Return (X, Y) of the center of cell containing provided text 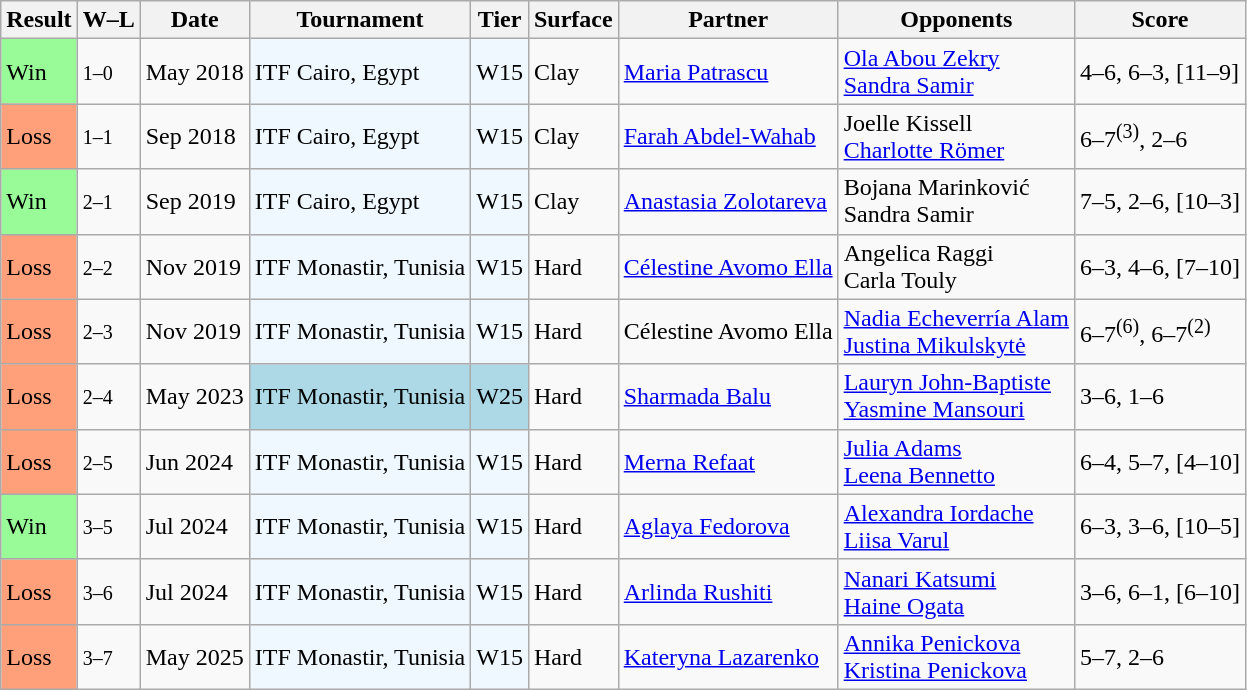
W–L (108, 20)
3–5 (108, 526)
Date (194, 20)
1–0 (108, 72)
May 2023 (194, 396)
6–7(3), 2–6 (1160, 136)
May 2025 (194, 656)
Surface (573, 20)
3–7 (108, 656)
Score (1160, 20)
Sep 2018 (194, 136)
6–3, 4–6, [7–10] (1160, 266)
Kateryna Lazarenko (728, 656)
1–1 (108, 136)
Farah Abdel-Wahab (728, 136)
5–7, 2–6 (1160, 656)
Tier (500, 20)
Result (39, 20)
May 2018 (194, 72)
3–6, 1–6 (1160, 396)
2–5 (108, 462)
2–2 (108, 266)
6–4, 5–7, [4–10] (1160, 462)
Aglaya Fedorova (728, 526)
6–7(6), 6–7(2) (1160, 332)
W25 (500, 396)
Nanari Katsumi Haine Ogata (956, 592)
Bojana Marinković Sandra Samir (956, 202)
3–6 (108, 592)
Joelle Kissell Charlotte Römer (956, 136)
Angelica Raggi Carla Touly (956, 266)
Julia Adams Leena Bennetto (956, 462)
Partner (728, 20)
Alexandra Iordache Liisa Varul (956, 526)
Sep 2019 (194, 202)
Jun 2024 (194, 462)
Sharmada Balu (728, 396)
Annika Penickova Kristina Penickova (956, 656)
Arlinda Rushiti (728, 592)
7–5, 2–6, [10–3] (1160, 202)
Opponents (956, 20)
Merna Refaat (728, 462)
Nadia Echeverría Alam Justina Mikulskytė (956, 332)
2–3 (108, 332)
Ola Abou Zekry Sandra Samir (956, 72)
Tournament (360, 20)
2–4 (108, 396)
6–3, 3–6, [10–5] (1160, 526)
Anastasia Zolotareva (728, 202)
2–1 (108, 202)
3–6, 6–1, [6–10] (1160, 592)
Lauryn John-Baptiste Yasmine Mansouri (956, 396)
4–6, 6–3, [11–9] (1160, 72)
Maria Patrascu (728, 72)
